Scan for the cell matching the given text and deliver its (x, y) coordinate at center. 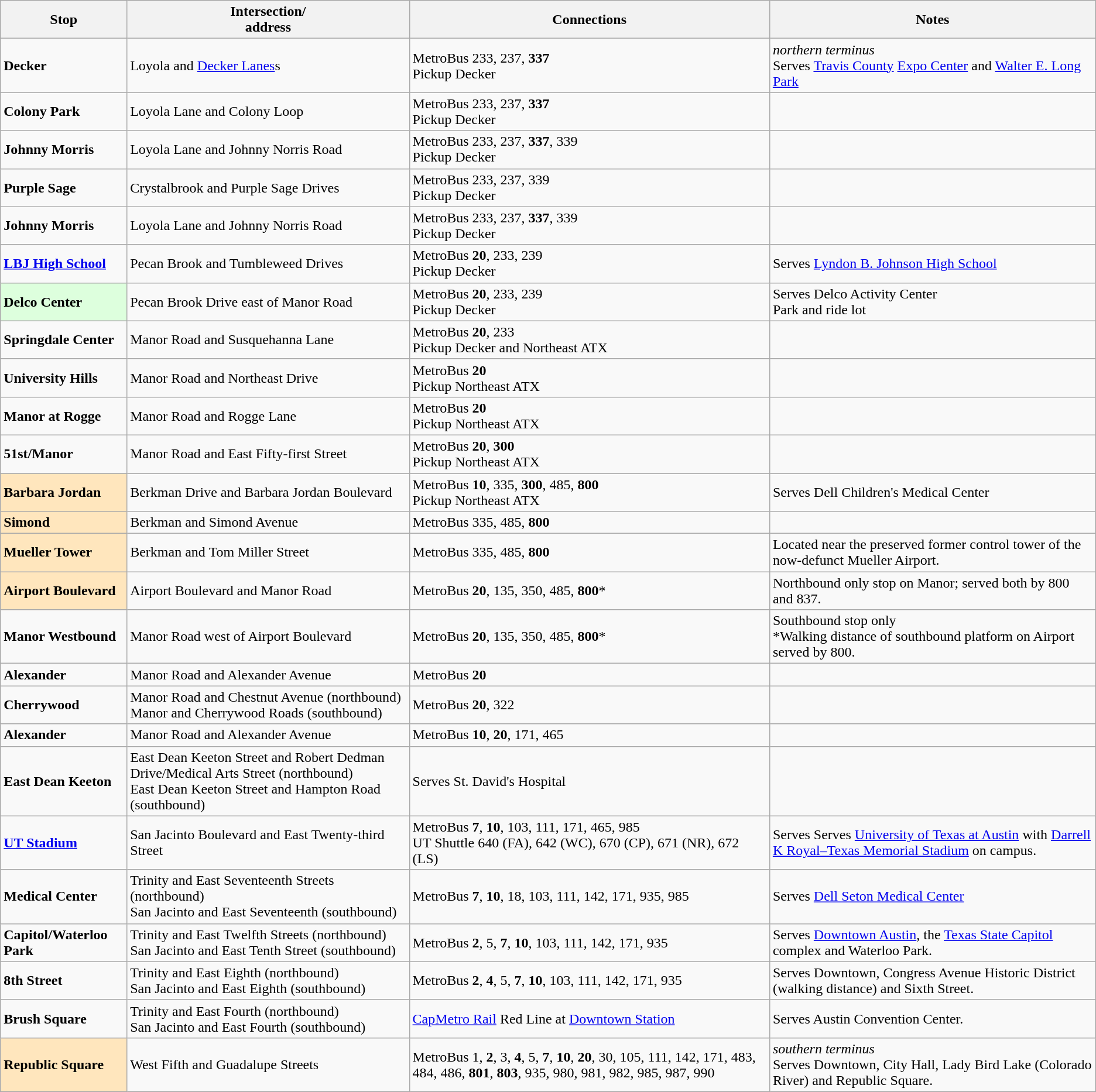
Colony Park (64, 111)
Airport Boulevard (64, 591)
Manor Westbound (64, 637)
Capitol/Waterloo Park (64, 942)
East Dean Keeton Street and Robert Dedman Drive/Medical Arts Street (northbound)East Dean Keeton Street and Hampton Road (southbound) (268, 781)
Trinity and East Fourth (northbound)San Jacinto and East Fourth (southbound) (268, 1018)
University Hills (64, 378)
Serves Serves University of Texas at Austin with Darrell K Royal–Texas Memorial Stadium on campus. (932, 843)
Berkman and Tom Miller Street (268, 552)
Serves Lyndon B. Johnson High School (932, 263)
Manor Road and Susquehanna Lane (268, 339)
MetroBus 2, 5, 7, 10, 103, 111, 142, 171, 935 (589, 942)
Serves St. David's Hospital (589, 781)
Serves Downtown, Congress Avenue Historic District (walking distance) and Sixth Street. (932, 981)
Manor at Rogge (64, 415)
Trinity and East Twelfth Streets (northbound)San Jacinto and East Tenth Street (southbound) (268, 942)
Delco Center (64, 302)
MetroBus 20, 322 (589, 705)
Decker (64, 66)
Northbound only stop on Manor; served both by 800 and 837. (932, 591)
MetroBus 233, 237, 339Pickup Decker (589, 187)
Trinity and East Eighth (northbound)San Jacinto and East Eighth (southbound) (268, 981)
Connections (589, 20)
MetroBus 20, 300Pickup Northeast ATX (589, 454)
MetroBus 20 (589, 675)
MetroBus 7, 10, 103, 111, 171, 465, 985UT Shuttle 640 (FA), 642 (WC), 670 (CP), 671 (NR), 672 (LS) (589, 843)
Intersection/address (268, 20)
Springdale Center (64, 339)
51st/Manor (64, 454)
Serves Delco Activity CenterPark and ride lot (932, 302)
Located near the preserved former control tower of the now-defunct Mueller Airport. (932, 552)
LBJ High School (64, 263)
Medical Center (64, 897)
Notes (932, 20)
Barbara Jordan (64, 492)
Southbound stop only*Walking distance of southbound platform on Airport served by 800. (932, 637)
southern terminusServes Downtown, City Hall, Lady Bird Lake (Colorado River) and Republic Square. (932, 1064)
Trinity and East Seventeenth Streets (northbound)San Jacinto and East Seventeenth (southbound) (268, 897)
Crystalbrook and Purple Sage Drives (268, 187)
San Jacinto Boulevard and East Twenty-third Street (268, 843)
UT Stadium (64, 843)
MetroBus 10, 20, 171, 465 (589, 735)
Loyola and Decker Laness (268, 66)
MetroBus 7, 10, 18, 103, 111, 142, 171, 935, 985 (589, 897)
Manor Road west of Airport Boulevard (268, 637)
Serves Dell Seton Medical Center (932, 897)
Manor Road and Northeast Drive (268, 378)
northern terminusServes Travis County Expo Center and Walter E. Long Park (932, 66)
Berkman and Simond Avenue (268, 523)
Manor Road and Chestnut Avenue (northbound)Manor and Cherrywood Roads (southbound) (268, 705)
Brush Square (64, 1018)
Serves Austin Convention Center. (932, 1018)
Airport Boulevard and Manor Road (268, 591)
Stop (64, 20)
Pecan Brook and Tumbleweed Drives (268, 263)
Manor Road and East Fifty-first Street (268, 454)
Loyola Lane and Colony Loop (268, 111)
East Dean Keeton (64, 781)
Cherrywood (64, 705)
Purple Sage (64, 187)
MetroBus 20, 233Pickup Decker and Northeast ATX (589, 339)
Serves Downtown Austin, the Texas State Capitol complex and Waterloo Park. (932, 942)
Pecan Brook Drive east of Manor Road (268, 302)
CapMetro Rail Red Line at Downtown Station (589, 1018)
MetroBus 1, 2, 3, 4, 5, 7, 10, 20, 30, 105, 111, 142, 171, 483, 484, 486, 801, 803, 935, 980, 981, 982, 985, 987, 990 (589, 1064)
West Fifth and Guadalupe Streets (268, 1064)
8th Street (64, 981)
Berkman Drive and Barbara Jordan Boulevard (268, 492)
MetroBus 2, 4, 5, 7, 10, 103, 111, 142, 171, 935 (589, 981)
Serves Dell Children's Medical Center (932, 492)
MetroBus 10, 335, 300, 485, 800Pickup Northeast ATX (589, 492)
Simond (64, 523)
Mueller Tower (64, 552)
Manor Road and Rogge Lane (268, 415)
Republic Square (64, 1064)
